Provide the [X, Y] coordinate of the cell's center where the given text is located.  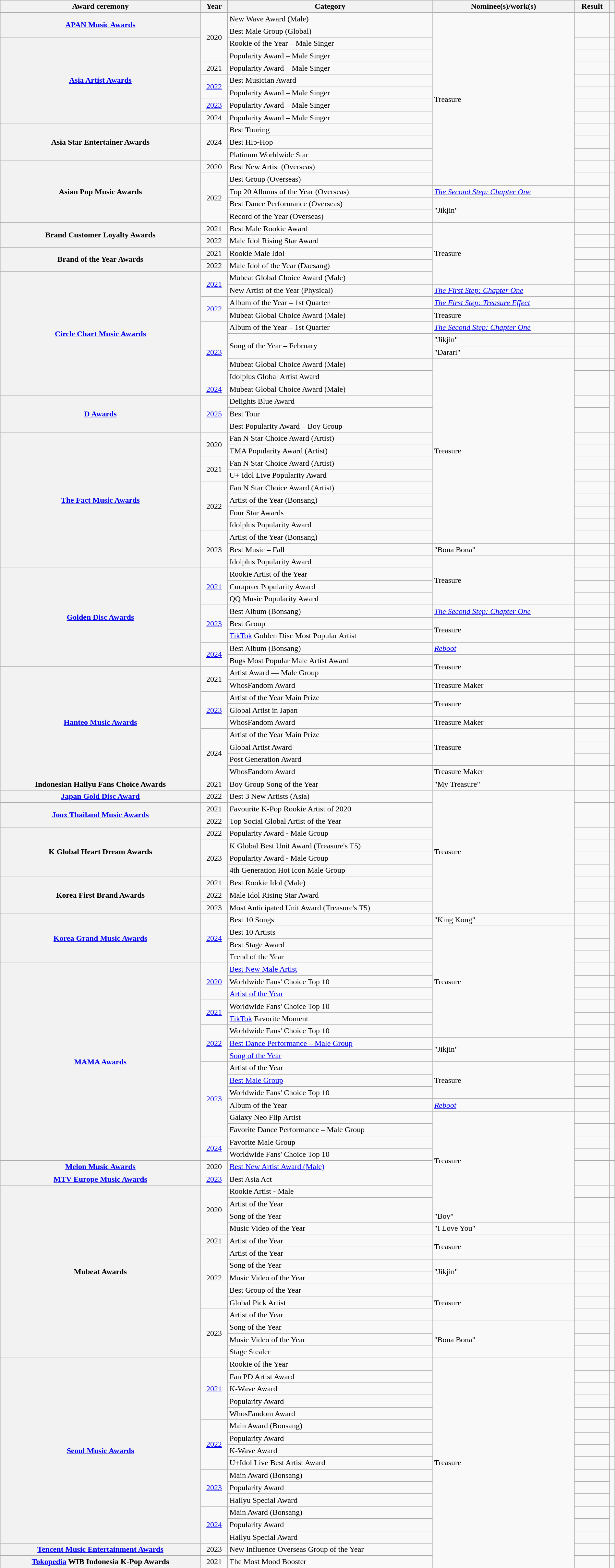
4th Generation Hot Icon Male Group [330, 870]
Song of the Year – February [330, 346]
APAN Music Awards [101, 25]
Indonesian Hallyu Fans Choice Awards [101, 784]
Best Popularity Award – Boy Group [330, 426]
Best Dance Performance – Male Group [330, 1043]
D Awards [101, 414]
Korea Grand Music Awards [101, 938]
Best New Male Artist [330, 969]
Album of the Year [330, 1105]
Top 20 Albums of the Year (Overseas) [330, 192]
Post Generation Award [330, 760]
"My Treasure" [503, 784]
Rookie Male Idol [330, 253]
Joox Thailand Music Awards [101, 815]
Best Touring [330, 130]
Global Pick Artist [330, 1302]
Best Stage Award [330, 945]
Four Star Awards [330, 512]
Idolplus Global Artist Award [330, 377]
Best Male Group (Global) [330, 31]
Boy Group Song of the Year [330, 784]
Best Male Rookie Award [330, 229]
Asian Pop Music Awards [101, 192]
Melon Music Awards [101, 1167]
Rookie Artist - Male [330, 1191]
Best Hip-Hop [330, 142]
Year [214, 6]
TikTok Golden Disc Most Popular Artist [330, 636]
Golden Disc Awards [101, 617]
Global Artist in Japan [330, 710]
Top Social Global Artist of the Year [330, 821]
"King Kong" [503, 920]
The First Step: Chapter One [503, 290]
Delights Blue Award [330, 401]
Trend of the Year [330, 957]
New Wave Award (Male) [330, 19]
Male Idol of the Year (Daesang) [330, 266]
K Global Best Unit Award (Treasure's T5) [330, 846]
Seoul Music Awards [101, 1451]
U+Idol Live Best Artist Award [330, 1463]
Platinum Worldwide Star [330, 155]
Favorite Male Group [330, 1142]
Rookie of the Year – Male Singer [330, 43]
Result [592, 6]
Best Tour [330, 414]
Brand Customer Loyalty Awards [101, 235]
Artist Award — Male Group [330, 673]
MTV Europe Music Awards [101, 1179]
Most Anticipated Unit Award (Treasure's T5) [330, 907]
The Most Mood Booster [330, 1562]
Best Dance Performance (Overseas) [330, 204]
Best New Artist Award (Male) [330, 1167]
Asia Artist Awards [101, 80]
Best Group of the Year [330, 1290]
Curaprox Popularity Award [330, 587]
"I Love You" [503, 1228]
New Artist of the Year (Physical) [330, 290]
Asia Star Entertainer Awards [101, 142]
Circle Chart Music Awards [101, 333]
Best New Artist (Overseas) [330, 167]
Best 10 Artists [330, 932]
Record of the Year (Overseas) [330, 216]
Rookie Artist of the Year [330, 574]
Hanteo Music Awards [101, 723]
"Darari" [503, 352]
Brand of the Year Awards [101, 259]
The Fact Music Awards [101, 500]
Best 10 Songs [330, 920]
TikTok Favorite Moment [330, 1019]
TMA Popularity Award (Artist) [330, 451]
Award ceremony [101, 6]
Nominee(s)/work(s) [503, 6]
Rookie of the Year [330, 1364]
Korea First Brand Awards [101, 895]
K Global Heart Dream Awards [101, 852]
MAMA Awards [101, 1062]
Best Musician Award [330, 80]
Favourite K-Pop Rookie Artist of 2020 [330, 809]
New Influence Overseas Group of the Year [330, 1550]
Galaxy Neo Flip Artist [330, 1117]
Best Asia Act [330, 1179]
Best Music – Fall [330, 550]
The First Step: Treasure Effect [503, 303]
QQ Music Popularity Award [330, 599]
Fan PD Artist Award [330, 1377]
Bugs Most Popular Male Artist Award [330, 661]
Mubeat Awards [101, 1272]
2025 [214, 414]
Category [330, 6]
Best Rookie Idol (Male) [330, 883]
U+ Idol Live Popularity Award [330, 475]
Tencent Music Entertainment Awards [101, 1550]
Global Artist Award [330, 747]
Tokopedia WIB Indonesia K-Pop Awards [101, 1562]
Favorite Dance Performance – Male Group [330, 1130]
Best Group (Overseas) [330, 179]
Japan Gold Disc Award [101, 796]
Best Male Group [330, 1080]
Best 3 New Artists (Asia) [330, 796]
Stage Stealer [330, 1352]
"Boy" [503, 1216]
Best Group [330, 624]
